Search for the cell housing the specified text and yield its [X, Y] center coordinate. 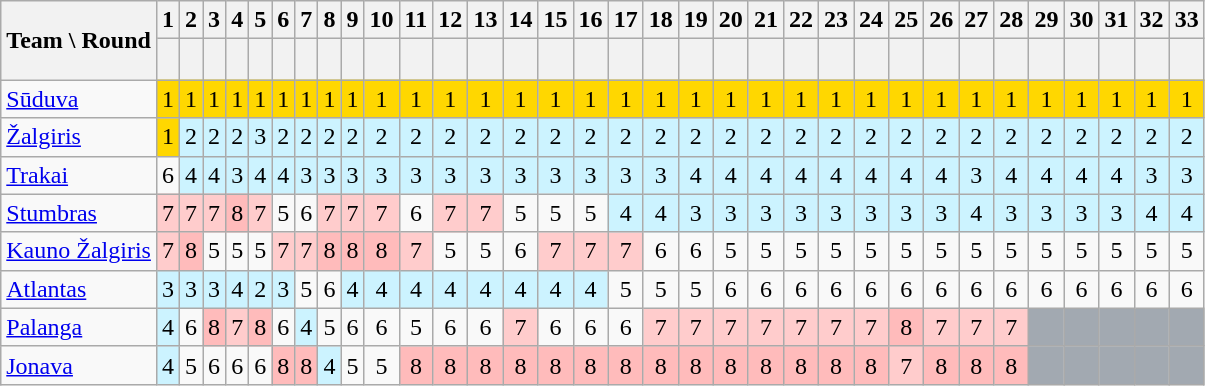
20 [730, 20]
28 [1012, 20]
18 [660, 20]
12 [450, 20]
Team \ Round [79, 40]
Atlantas [79, 289]
29 [1046, 20]
22 [800, 20]
10 [382, 20]
27 [976, 20]
19 [696, 20]
13 [486, 20]
Trakai [79, 175]
Kauno Žalgiris [79, 251]
Stumbras [79, 213]
9 [352, 20]
16 [590, 20]
Žalgiris [79, 137]
23 [836, 20]
11 [416, 20]
15 [556, 20]
33 [1186, 20]
32 [1152, 20]
24 [872, 20]
14 [520, 20]
31 [1116, 20]
25 [906, 20]
21 [766, 20]
Palanga [79, 327]
Jonava [79, 365]
30 [1082, 20]
26 [942, 20]
Sūduva [79, 99]
17 [626, 20]
